Output the [X, Y] coordinate of the center of the cell containing the given text.  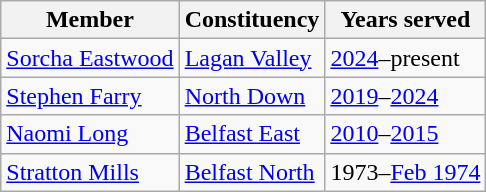
Naomi Long [90, 134]
2010–2015 [406, 134]
2019–2024 [406, 96]
Belfast East [252, 134]
2024–present [406, 58]
Years served [406, 20]
Member [90, 20]
Stephen Farry [90, 96]
Belfast North [252, 172]
Sorcha Eastwood [90, 58]
Stratton Mills [90, 172]
North Down [252, 96]
Constituency [252, 20]
Lagan Valley [252, 58]
1973–Feb 1974 [406, 172]
